Detect which cell encompasses the target text, then output its (x, y) center coordinate. 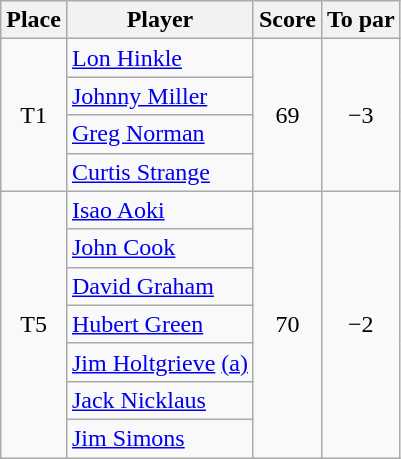
−3 (360, 115)
Jim Holtgrieve (a) (160, 362)
Lon Hinkle (160, 58)
70 (287, 324)
Place (34, 20)
T1 (34, 115)
To par (360, 20)
Player (160, 20)
Hubert Green (160, 324)
Curtis Strange (160, 172)
69 (287, 115)
Jim Simons (160, 438)
Johnny Miller (160, 96)
Isao Aoki (160, 210)
T5 (34, 324)
−2 (360, 324)
David Graham (160, 286)
Greg Norman (160, 134)
Score (287, 20)
John Cook (160, 248)
Jack Nicklaus (160, 400)
